Return (X, Y) of the center of cell containing provided text 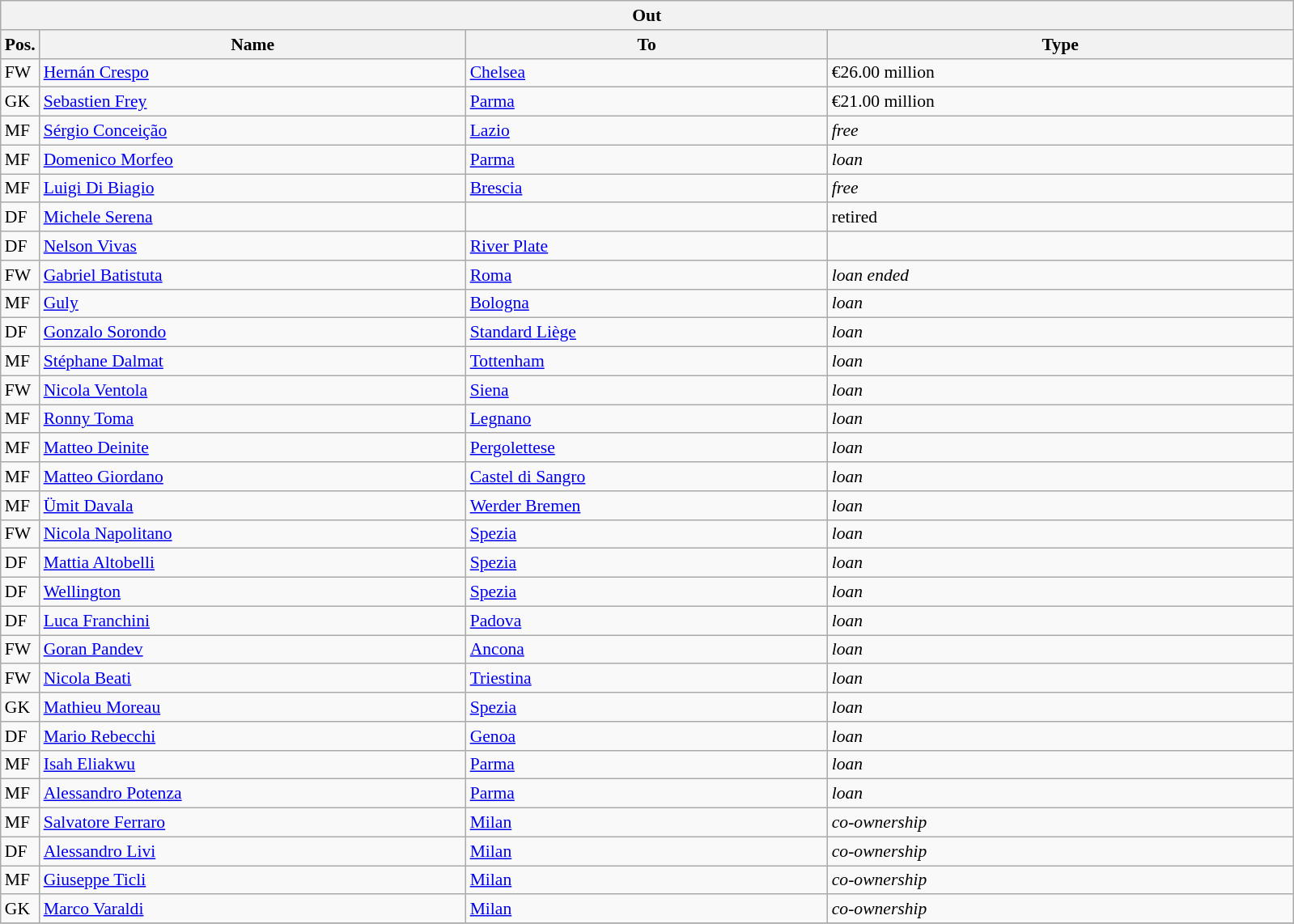
Siena (647, 390)
Werder Bremen (647, 506)
River Plate (647, 246)
Standard Liège (647, 333)
Guly (252, 303)
Mathieu Moreau (252, 707)
Sebastien Frey (252, 102)
Gonzalo Sorondo (252, 333)
€26.00 million (1060, 73)
Type (1060, 45)
Out (647, 15)
Alessandro Livi (252, 851)
Roma (647, 275)
Name (252, 45)
Pos. (20, 45)
Castel di Sangro (647, 477)
Brescia (647, 189)
Mario Rebecchi (252, 736)
Chelsea (647, 73)
Matteo Giordano (252, 477)
To (647, 45)
Nicola Ventola (252, 390)
Hernán Crespo (252, 73)
Bologna (647, 303)
Nicola Napolitano (252, 534)
Mattia Altobelli (252, 563)
Sérgio Conceição (252, 131)
retired (1060, 218)
Matteo Deinite (252, 448)
Luca Franchini (252, 621)
Triestina (647, 679)
Luigi Di Biagio (252, 189)
Isah Eliakwu (252, 765)
Ümit Davala (252, 506)
Domenico Morfeo (252, 159)
Wellington (252, 592)
Pergolettese (647, 448)
Lazio (647, 131)
Giuseppe Ticli (252, 880)
loan ended (1060, 275)
Goran Pandev (252, 650)
Alessandro Potenza (252, 794)
€21.00 million (1060, 102)
Marco Varaldi (252, 909)
Nicola Beati (252, 679)
Salvatore Ferraro (252, 823)
Tottenham (647, 362)
Gabriel Batistuta (252, 275)
Ronny Toma (252, 419)
Genoa (647, 736)
Padova (647, 621)
Stéphane Dalmat (252, 362)
Michele Serena (252, 218)
Legnano (647, 419)
Nelson Vivas (252, 246)
Ancona (647, 650)
